Determine the [x, y] coordinate at the center of the cell enclosing the given text.  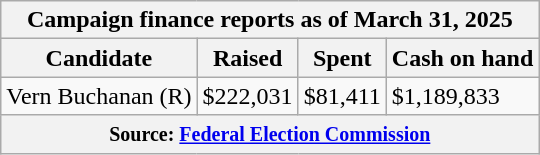
$1,189,833 [462, 96]
$81,411 [342, 96]
Source: Federal Election Commission [270, 134]
Campaign finance reports as of March 31, 2025 [270, 20]
Raised [248, 58]
$222,031 [248, 96]
Spent [342, 58]
Vern Buchanan (R) [99, 96]
Candidate [99, 58]
Cash on hand [462, 58]
